Find where the given text appears and provide that cell's center as (x, y) coordinate. 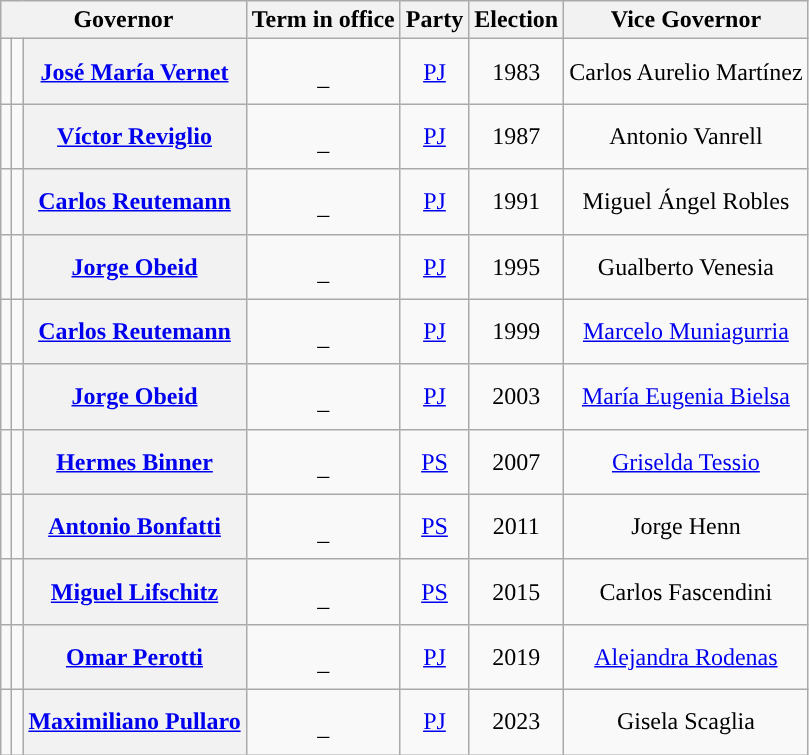
Gisela Scaglia (686, 722)
1983 (516, 72)
Term in office (323, 20)
2015 (516, 592)
Carlos Fascendini (686, 592)
Marcelo Muniagurria (686, 332)
Vice Governor (686, 20)
2011 (516, 526)
Omar Perotti (134, 656)
Miguel Lifschitz (134, 592)
Election (516, 20)
Party (434, 20)
Hermes Binner (134, 462)
2023 (516, 722)
María Eugenia Bielsa (686, 396)
Antonio Bonfatti (134, 526)
2003 (516, 396)
Gualberto Venesia (686, 266)
Governor (124, 20)
José María Vernet (134, 72)
1987 (516, 136)
Jorge Henn (686, 526)
Antonio Vanrell (686, 136)
Griselda Tessio (686, 462)
Maximiliano Pullaro (134, 722)
Carlos Aurelio Martínez (686, 72)
2007 (516, 462)
Alejandra Rodenas (686, 656)
1995 (516, 266)
2019 (516, 656)
Víctor Reviglio (134, 136)
1999 (516, 332)
1991 (516, 202)
Miguel Ángel Robles (686, 202)
